Locate the cell with the specified text and output its [x, y] center coordinate. 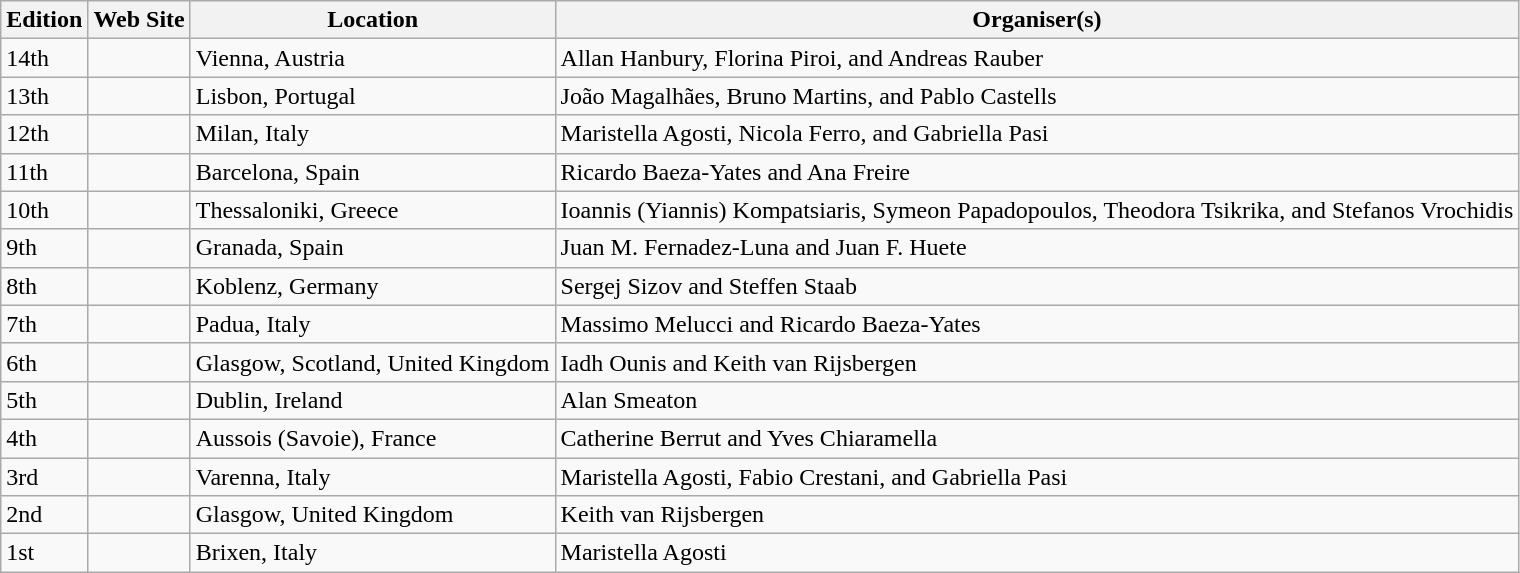
Maristella Agosti, Nicola Ferro, and Gabriella Pasi [1037, 134]
Milan, Italy [372, 134]
8th [44, 286]
Padua, Italy [372, 324]
Juan M. Fernadez-Luna and Juan F. Huete [1037, 248]
Aussois (Savoie), France [372, 438]
Thessaloniki, Greece [372, 210]
Vienna, Austria [372, 58]
Web Site [139, 20]
Alan Smeaton [1037, 400]
Allan Hanbury, Florina Piroi, and Andreas Rauber [1037, 58]
Catherine Berrut and Yves Chiaramella [1037, 438]
2nd [44, 515]
6th [44, 362]
Organiser(s) [1037, 20]
Lisbon, Portugal [372, 96]
Varenna, Italy [372, 477]
Massimo Melucci and Ricardo Baeza-Yates [1037, 324]
4th [44, 438]
Maristella Agosti [1037, 553]
João Magalhães, Bruno Martins, and Pablo Castells [1037, 96]
7th [44, 324]
9th [44, 248]
14th [44, 58]
11th [44, 172]
Brixen, Italy [372, 553]
1st [44, 553]
Location [372, 20]
Ioannis (Yiannis) Kompatsiaris, Symeon Papadopoulos, Theodora Tsikrika, and Stefanos Vrochidis [1037, 210]
Edition [44, 20]
12th [44, 134]
13th [44, 96]
3rd [44, 477]
10th [44, 210]
Glasgow, Scotland, United Kingdom [372, 362]
Barcelona, Spain [372, 172]
Dublin, Ireland [372, 400]
Iadh Ounis and Keith van Rijsbergen [1037, 362]
Sergej Sizov and Steffen Staab [1037, 286]
Keith van Rijsbergen [1037, 515]
Ricardo Baeza-Yates and Ana Freire [1037, 172]
Koblenz, Germany [372, 286]
Maristella Agosti, Fabio Crestani, and Gabriella Pasi [1037, 477]
Granada, Spain [372, 248]
Glasgow, United Kingdom [372, 515]
5th [44, 400]
